Return [X, Y] of the center of cell containing provided text 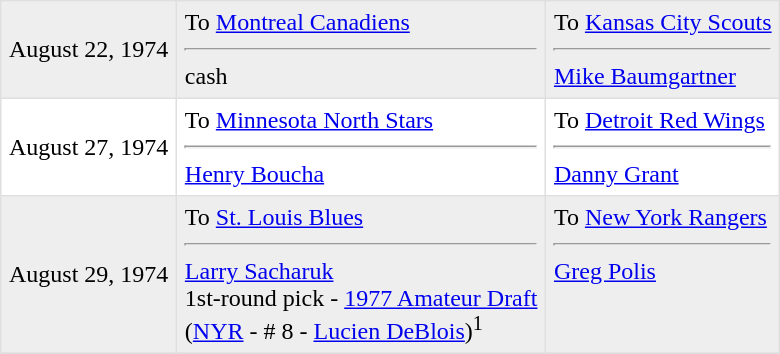
To St. Louis BluesLarry Sacharuk1st-round pick - 1977 Amateur Draft(NYR - # 8 - Lucien DeBlois)1 [362, 275]
August 22, 1974 [89, 50]
To Montreal Canadienscash [362, 50]
To Kansas City ScoutsMike Baumgartner [663, 50]
To Minnesota North StarsHenry Boucha [362, 147]
To New York RangersGreg Polis [663, 275]
To Detroit Red WingsDanny Grant [663, 147]
August 29, 1974 [89, 275]
August 27, 1974 [89, 147]
